Return the [X, Y] coordinate for the center point of the cell that contains the specified text.  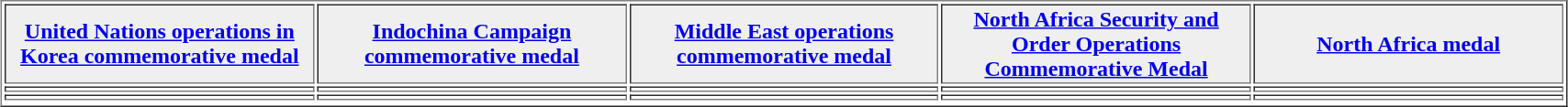
Indochina Campaign commemorative medal [472, 44]
North Africa Security and Order Operations Commemorative Medal [1096, 44]
United Nations operations in Korea commemorative medal [160, 44]
Middle East operations commemorative medal [784, 44]
North Africa medal [1408, 44]
